For the text-containing cell, return its midpoint in [X, Y] coordinate format. 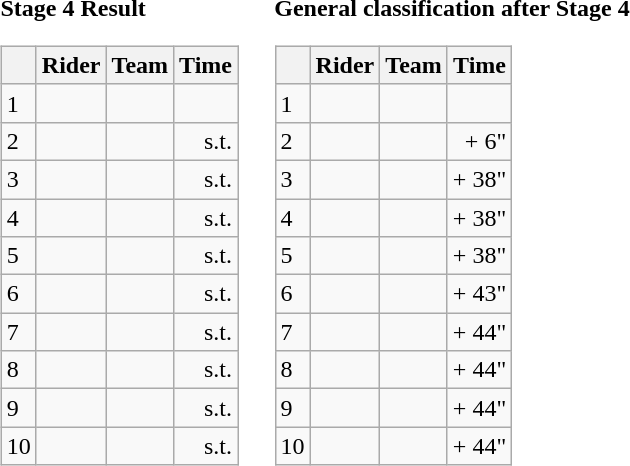
+ 6" [479, 141]
+ 43" [479, 294]
